Return the (X, Y) coordinate for the center point of the cell that contains the specified text.  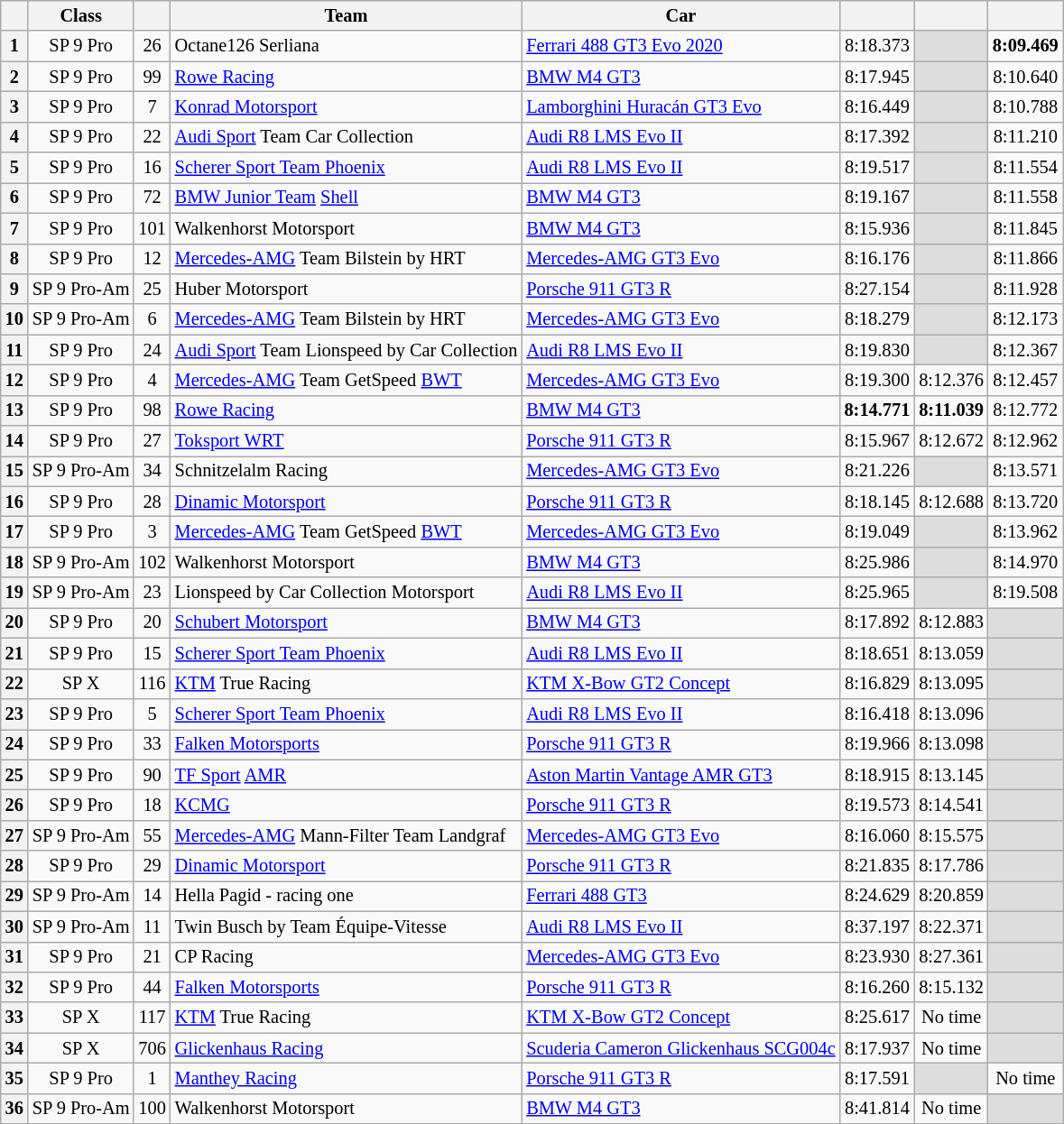
9 (14, 289)
8:10.640 (1025, 77)
8:19.300 (877, 380)
8:27.361 (951, 957)
8:16.829 (877, 684)
8:13.098 (951, 744)
8:17.892 (877, 622)
8:23.930 (877, 957)
8:17.937 (877, 1048)
8:15.936 (877, 228)
8:11.928 (1025, 289)
8:11.845 (1025, 228)
8:11.866 (1025, 259)
8:13.095 (951, 684)
8:27.154 (877, 289)
8:24.629 (877, 896)
8:25.617 (877, 1018)
8:14.541 (951, 805)
8:12.367 (1025, 350)
8:18.373 (877, 46)
116 (152, 684)
8:41.814 (877, 1109)
8:19.830 (877, 350)
55 (152, 835)
Konrad Motorsport (347, 106)
706 (152, 1048)
8:18.651 (877, 653)
Hella Pagid - racing one (347, 896)
8 (14, 259)
BMW Junior Team Shell (347, 198)
TF Sport AMR (347, 775)
Ferrari 488 GT3 Evo 2020 (680, 46)
8:14.771 (877, 410)
Manthey Racing (347, 1078)
8:25.986 (877, 562)
31 (14, 957)
8:12.376 (951, 380)
8:20.859 (951, 896)
30 (14, 926)
72 (152, 198)
35 (14, 1078)
Huber Motorsport (347, 289)
8:16.418 (877, 714)
8:13.571 (1025, 471)
Scuderia Cameron Glickenhaus SCG004c (680, 1048)
8:16.060 (877, 835)
100 (152, 1109)
8:16.260 (877, 987)
36 (14, 1109)
19 (14, 593)
101 (152, 228)
KCMG (347, 805)
8:12.883 (951, 622)
Schnitzelalm Racing (347, 471)
8:15.132 (951, 987)
17 (14, 531)
8:13.145 (951, 775)
8:12.457 (1025, 380)
8:13.096 (951, 714)
Octane126 Serliana (347, 46)
8:18.279 (877, 319)
8:12.173 (1025, 319)
8:10.788 (1025, 106)
8:15.967 (877, 441)
8:14.970 (1025, 562)
99 (152, 77)
8:12.962 (1025, 441)
Glickenhaus Racing (347, 1048)
10 (14, 319)
117 (152, 1018)
Audi Sport Team Car Collection (347, 137)
8:12.672 (951, 441)
8:12.688 (951, 502)
8:13.059 (951, 653)
8:19.508 (1025, 593)
8:11.210 (1025, 137)
8:12.772 (1025, 410)
8:18.145 (877, 502)
44 (152, 987)
Mercedes-AMG Mann-Filter Team Landgraf (347, 835)
8:21.835 (877, 866)
8:19.167 (877, 198)
8:11.039 (951, 410)
Car (680, 15)
8:16.449 (877, 106)
8:19.573 (877, 805)
8:21.226 (877, 471)
8:37.197 (877, 926)
Class (81, 15)
8:19.049 (877, 531)
102 (152, 562)
8:11.554 (1025, 168)
2 (14, 77)
8:17.392 (877, 137)
8:19.517 (877, 168)
Lionspeed by Car Collection Motorsport (347, 593)
8:25.965 (877, 593)
90 (152, 775)
13 (14, 410)
32 (14, 987)
Ferrari 488 GT3 (680, 896)
8:13.962 (1025, 531)
CP Racing (347, 957)
8:17.591 (877, 1078)
8:19.966 (877, 744)
8:15.575 (951, 835)
Schubert Motorsport (347, 622)
8:17.945 (877, 77)
Twin Busch by Team Équipe-Vitesse (347, 926)
Toksport WRT (347, 441)
8:13.720 (1025, 502)
98 (152, 410)
Audi Sport Team Lionspeed by Car Collection (347, 350)
Team (347, 15)
8:16.176 (877, 259)
8:17.786 (951, 866)
8:18.915 (877, 775)
8:11.558 (1025, 198)
Aston Martin Vantage AMR GT3 (680, 775)
Lamborghini Huracán GT3 Evo (680, 106)
8:09.469 (1025, 46)
8:22.371 (951, 926)
